Detect which cell encompasses the target text, then output its (X, Y) center coordinate. 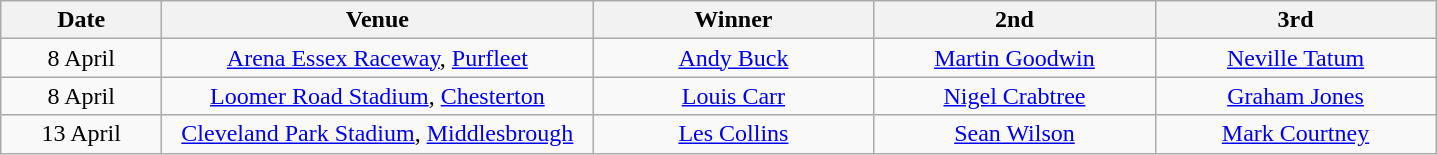
13 April (82, 134)
Les Collins (734, 134)
Arena Essex Raceway, Purfleet (378, 58)
Loomer Road Stadium, Chesterton (378, 96)
Venue (378, 20)
Neville Tatum (1296, 58)
Louis Carr (734, 96)
Sean Wilson (1014, 134)
Martin Goodwin (1014, 58)
Nigel Crabtree (1014, 96)
Andy Buck (734, 58)
Graham Jones (1296, 96)
Cleveland Park Stadium, Middlesbrough (378, 134)
Date (82, 20)
Mark Courtney (1296, 134)
3rd (1296, 20)
Winner (734, 20)
2nd (1014, 20)
